Search for the cell housing the specified text and yield its [x, y] center coordinate. 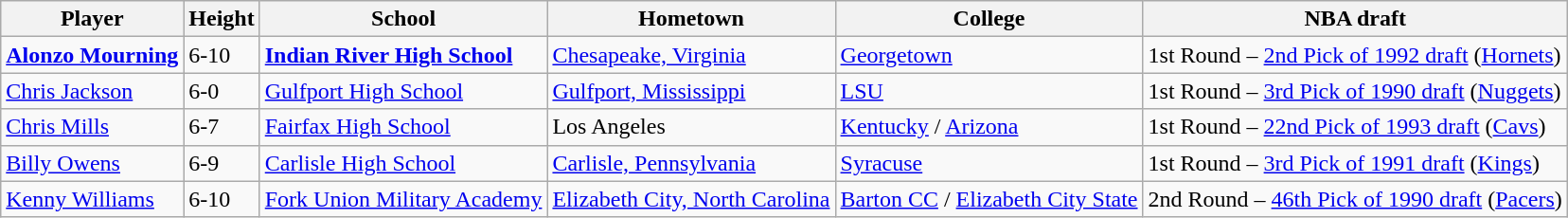
Elizabeth City, North Carolina [691, 199]
Gulfport, Mississippi [691, 91]
Alonzo Mourning [93, 55]
School [403, 19]
1st Round – 3rd Pick of 1990 draft (Nuggets) [1355, 91]
1st Round – 22nd Pick of 1993 draft (Cavs) [1355, 127]
Gulfport High School [403, 91]
Los Angeles [691, 127]
Hometown [691, 19]
Fairfax High School [403, 127]
Syracuse [989, 163]
Georgetown [989, 55]
Chris Mills [93, 127]
LSU [989, 91]
1st Round – 3rd Pick of 1991 draft (Kings) [1355, 163]
NBA draft [1355, 19]
Carlisle, Pennsylvania [691, 163]
2nd Round – 46th Pick of 1990 draft (Pacers) [1355, 199]
6-0 [222, 91]
Barton CC / Elizabeth City State [989, 199]
Fork Union Military Academy [403, 199]
Billy Owens [93, 163]
Chesapeake, Virginia [691, 55]
Chris Jackson [93, 91]
1st Round – 2nd Pick of 1992 draft (Hornets) [1355, 55]
6-7 [222, 127]
Indian River High School [403, 55]
Kentucky / Arizona [989, 127]
Carlisle High School [403, 163]
Player [93, 19]
College [989, 19]
6-9 [222, 163]
Height [222, 19]
Kenny Williams [93, 199]
